Locate the cell with the specified text and output its [x, y] center coordinate. 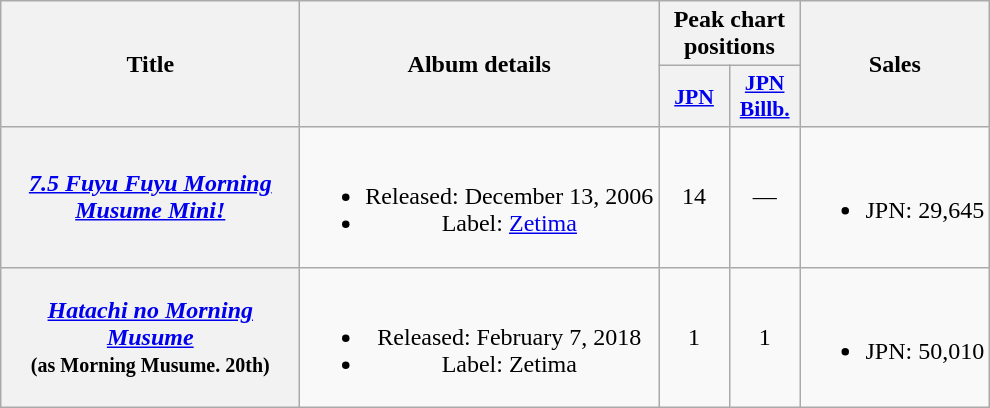
Hatachi no Morning Musume(as Morning Musume. 20th) [150, 337]
Released: December 13, 2006Label: Zetima [480, 197]
Released: February 7, 2018Label: Zetima [480, 337]
JPN: 50,010 [895, 337]
7.5 Fuyu Fuyu Morning Musume Mini! [150, 197]
Peak chart positions [730, 34]
JPN: 29,645 [895, 197]
Album details [480, 64]
Sales [895, 64]
Title [150, 64]
14 [694, 197]
JPN [694, 96]
JPN Billb. [764, 96]
— [764, 197]
